Return (x, y) of the center of cell containing provided text 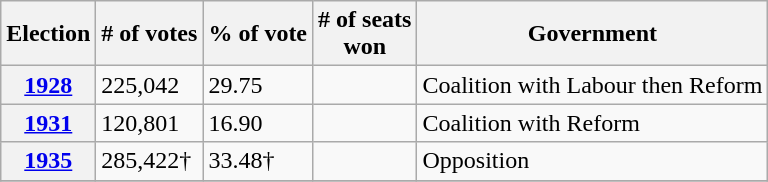
Election (48, 34)
29.75 (258, 85)
Government (592, 34)
# of votes (150, 34)
285,422† (150, 161)
33.48† (258, 161)
Coalition with Reform (592, 123)
1928 (48, 85)
120,801 (150, 123)
1935 (48, 161)
Opposition (592, 161)
# of seatswon (365, 34)
Coalition with Labour then Reform (592, 85)
1931 (48, 123)
% of vote (258, 34)
16.90 (258, 123)
225,042 (150, 85)
